Output the [X, Y] coordinate of the center of the cell containing the given text.  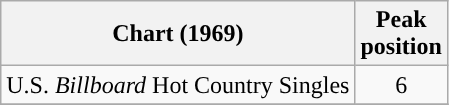
6 [401, 85]
Chart (1969) [178, 34]
U.S. Billboard Hot Country Singles [178, 85]
Peakposition [401, 34]
